Output the [x, y] coordinate of the center of the cell containing the given text.  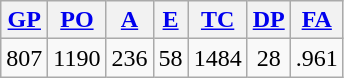
E [170, 20]
FA [316, 20]
236 [130, 58]
28 [268, 58]
1190 [77, 58]
TC [218, 20]
GP [24, 20]
1484 [218, 58]
DP [268, 20]
58 [170, 58]
.961 [316, 58]
A [130, 20]
807 [24, 58]
PO [77, 20]
